Identify which cell holds the provided text, then report its [x, y] central coordinate. 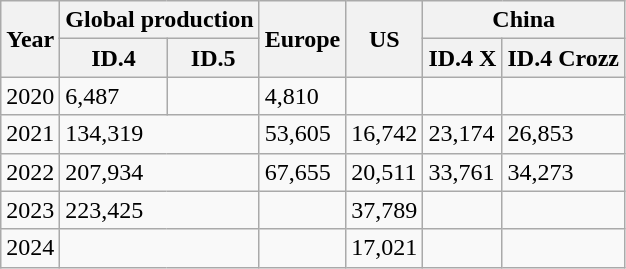
26,853 [564, 134]
2023 [30, 210]
2022 [30, 172]
16,742 [384, 134]
2020 [30, 96]
23,174 [462, 134]
Year [30, 39]
20,511 [384, 172]
Global production [160, 20]
134,319 [160, 134]
67,655 [302, 172]
ID.5 [213, 58]
Europe [302, 39]
223,425 [160, 210]
ID.4 [114, 58]
33,761 [462, 172]
China [524, 20]
34,273 [564, 172]
17,021 [384, 248]
6,487 [114, 96]
4,810 [302, 96]
ID.4 Crozz [564, 58]
US [384, 39]
ID.4 X [462, 58]
207,934 [160, 172]
53,605 [302, 134]
37,789 [384, 210]
2021 [30, 134]
2024 [30, 248]
